Output the (X, Y) coordinate of the center of the cell containing the given text.  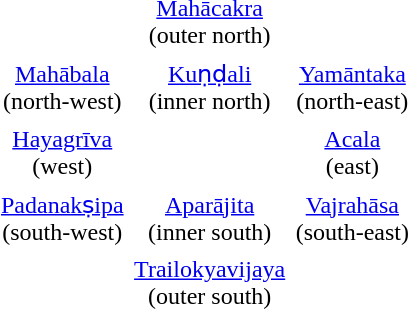
Kuṇḍali(inner north) (210, 87)
Aparājita(inner south) (210, 217)
